Detect which cell encompasses the target text, then output its (x, y) center coordinate. 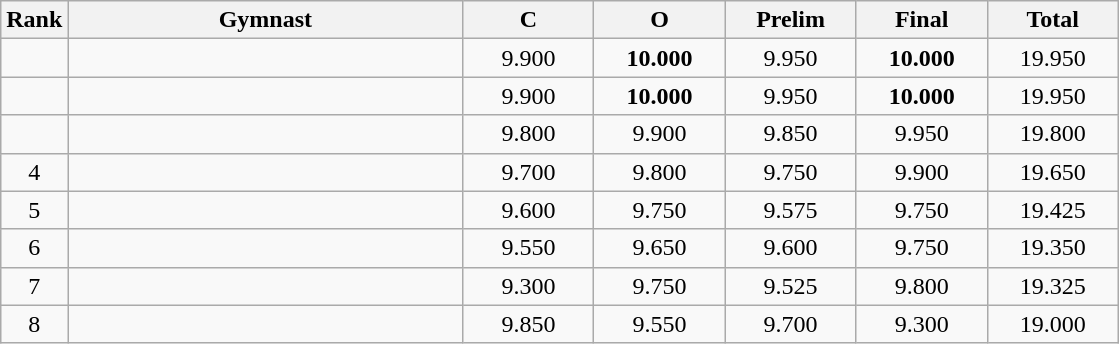
O (660, 20)
C (528, 20)
19.425 (1052, 210)
4 (34, 172)
9.650 (660, 248)
Final (922, 20)
19.325 (1052, 286)
9.525 (790, 286)
Gymnast (266, 20)
8 (34, 324)
19.650 (1052, 172)
19.800 (1052, 134)
Total (1052, 20)
6 (34, 248)
7 (34, 286)
Prelim (790, 20)
9.575 (790, 210)
19.000 (1052, 324)
Rank (34, 20)
19.350 (1052, 248)
5 (34, 210)
